Detect which cell encompasses the target text, then output its [X, Y] center coordinate. 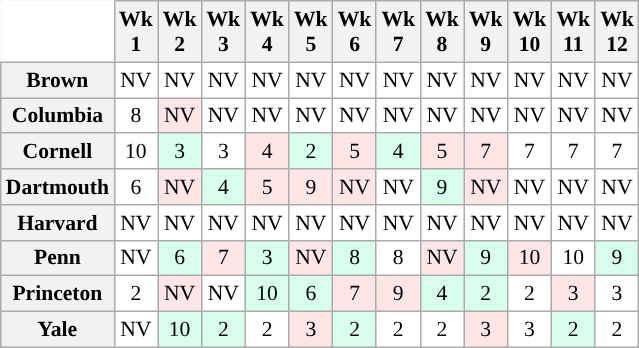
Wk12 [617, 32]
Columbia [58, 116]
Wk 1 [136, 32]
Wk6 [355, 32]
Wk9 [486, 32]
Wk5 [311, 32]
Wk4 [267, 32]
Harvard [58, 223]
Wk2 [180, 32]
Wk10 [530, 32]
Princeton [58, 294]
Penn [58, 258]
Wk3 [223, 32]
Dartmouth [58, 187]
Wk11 [573, 32]
Wk7 [398, 32]
Wk8 [442, 32]
Yale [58, 330]
Brown [58, 80]
Cornell [58, 152]
